Scan for the cell matching the given text and deliver its [X, Y] coordinate at center. 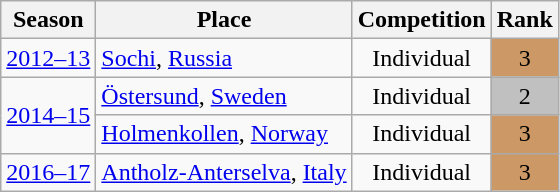
2016–17 [48, 172]
Competition [422, 20]
Holmenkollen, Norway [224, 134]
2 [524, 96]
Rank [524, 20]
Sochi, Russia [224, 58]
2012–13 [48, 58]
2014–15 [48, 115]
Season [48, 20]
Östersund, Sweden [224, 96]
Place [224, 20]
Antholz-Anterselva, Italy [224, 172]
